Locate the cell with the specified text and output its [X, Y] center coordinate. 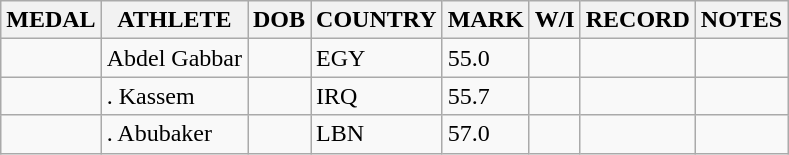
55.0 [486, 58]
Abdel Gabbar [174, 58]
ATHLETE [174, 20]
LBN [377, 134]
EGY [377, 58]
. Kassem [174, 96]
RECORD [638, 20]
NOTES [741, 20]
55.7 [486, 96]
W/I [554, 20]
COUNTRY [377, 20]
MARK [486, 20]
MEDAL [51, 20]
DOB [280, 20]
57.0 [486, 134]
IRQ [377, 96]
. Abubaker [174, 134]
